Output the (x, y) coordinate of the center of the cell containing the given text.  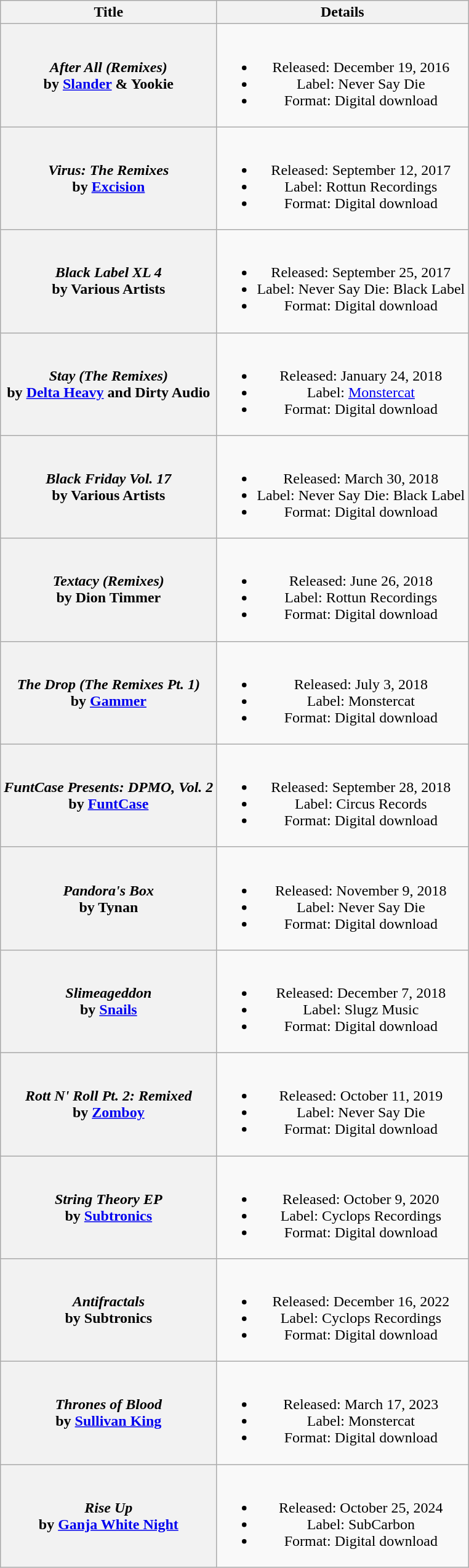
Slimeageddonby Snails (108, 1001)
Released: December 7, 2018Label: Slugz MusicFormat: Digital download (342, 1001)
Released: September 28, 2018Label: Circus RecordsFormat: Digital download (342, 796)
Stay (The Remixes)by Delta Heavy and Dirty Audio (108, 384)
Released: October 25, 2024Label: SubCarbonFormat: Digital download (342, 1516)
Released: March 17, 2023Label: MonstercatFormat: Digital download (342, 1413)
Released: July 3, 2018Label: MonstercatFormat: Digital download (342, 692)
Released: November 9, 2018Label: Never Say DieFormat: Digital download (342, 898)
Pandora's Boxby Tynan (108, 898)
Title (108, 12)
Released: October 11, 2019Label: Never Say DieFormat: Digital download (342, 1104)
Rott N' Roll Pt. 2: Remixedby Zomboy (108, 1104)
After All (Remixes)by Slander & Yookie (108, 75)
Black Label XL 4by Various Artists (108, 281)
Released: December 19, 2016Label: Never Say DieFormat: Digital download (342, 75)
Black Friday Vol. 17by Various Artists (108, 487)
Released: December 16, 2022Label: Cyclops RecordingsFormat: Digital download (342, 1311)
Rise Upby Ganja White Night (108, 1516)
String Theory EPby Subtronics (108, 1207)
Released: October 9, 2020Label: Cyclops RecordingsFormat: Digital download (342, 1207)
Details (342, 12)
Released: September 12, 2017Label: Rottun RecordingsFormat: Digital download (342, 179)
Antifractalsby Subtronics (108, 1311)
Released: January 24, 2018Label: MonstercatFormat: Digital download (342, 384)
The Drop (The Remixes Pt. 1)by Gammer (108, 692)
Released: June 26, 2018Label: Rottun RecordingsFormat: Digital download (342, 590)
Released: September 25, 2017Label: Never Say Die: Black LabelFormat: Digital download (342, 281)
Thrones of Bloodby Sullivan King (108, 1413)
FuntCase Presents: DPMO, Vol. 2by FuntCase (108, 796)
Textacy (Remixes)by Dion Timmer (108, 590)
Virus: The Remixesby Excision (108, 179)
Released: March 30, 2018Label: Never Say Die: Black LabelFormat: Digital download (342, 487)
